Output the (x, y) coordinate of the center of the cell containing the given text.  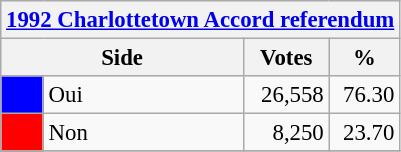
Side (122, 58)
1992 Charlottetown Accord referendum (200, 20)
76.30 (364, 95)
Votes (286, 58)
26,558 (286, 95)
Oui (143, 95)
23.70 (364, 133)
% (364, 58)
Non (143, 133)
8,250 (286, 133)
